Find where the given text appears and provide that cell's center as (X, Y) coordinate. 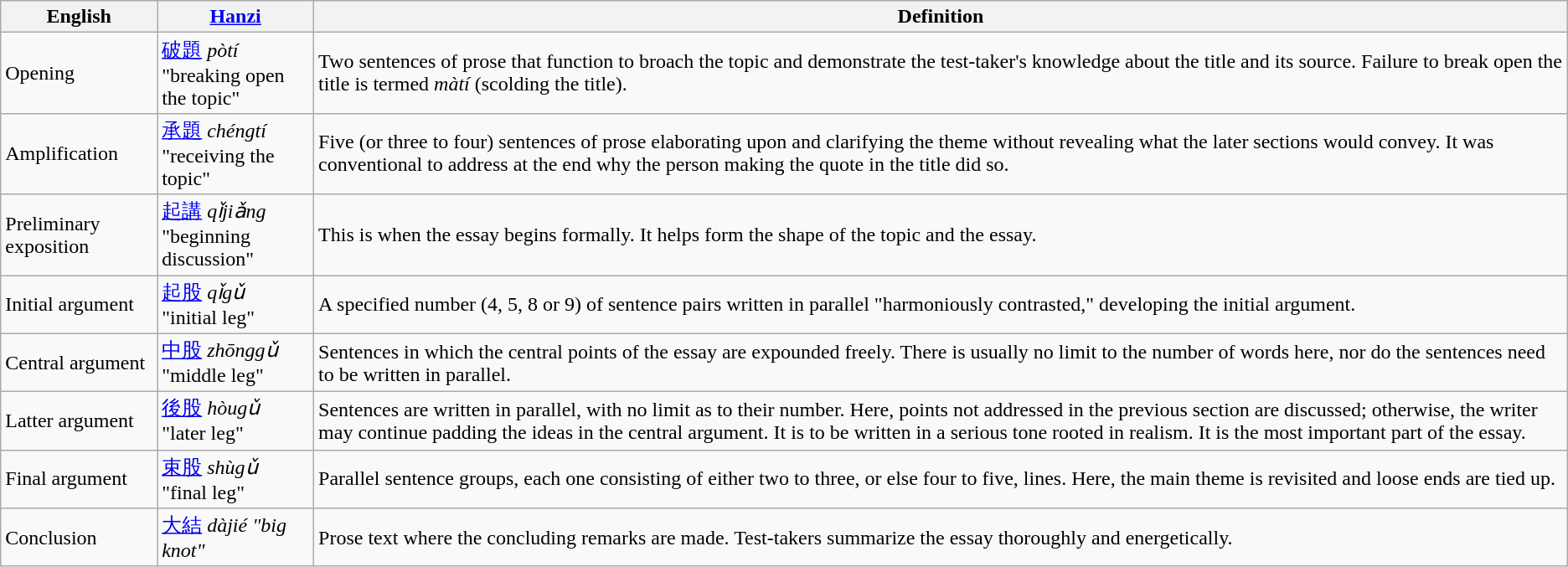
Initial argument (79, 304)
束股 shùgǔ"final leg" (236, 479)
Latter argument (79, 421)
破題 pòtí"breaking open the topic" (236, 74)
Definition (941, 17)
Final argument (79, 479)
Preliminary exposition (79, 235)
Central argument (79, 363)
起講 qǐjiǎng"beginning discussion" (236, 235)
後股 hòugǔ"later leg" (236, 421)
承題 chéngtí"receiving the topic" (236, 154)
大結 dàjié "big knot" (236, 538)
Opening (79, 74)
Conclusion (79, 538)
This is when the essay begins formally. It helps form the shape of the topic and the essay. (941, 235)
A specified number (4, 5, 8 or 9) of sentence pairs written in parallel "harmoniously contrasted," developing the initial argument. (941, 304)
Hanzi (236, 17)
Amplification (79, 154)
English (79, 17)
起股 qǐgǔ"initial leg" (236, 304)
Prose text where the concluding remarks are made. Test-takers summarize the essay thoroughly and energetically. (941, 538)
中股 zhōnggǔ"middle leg" (236, 363)
